Identify which cell holds the provided text, then report its [X, Y] central coordinate. 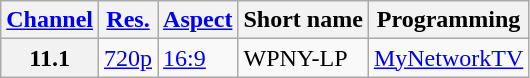
Channel [50, 20]
11.1 [50, 58]
Programming [448, 20]
MyNetworkTV [448, 58]
720p [128, 58]
Short name [303, 20]
Aspect [198, 20]
WPNY-LP [303, 58]
16:9 [198, 58]
Res. [128, 20]
